Extract the [x, y] coordinate from the center of the cell holding the provided text.  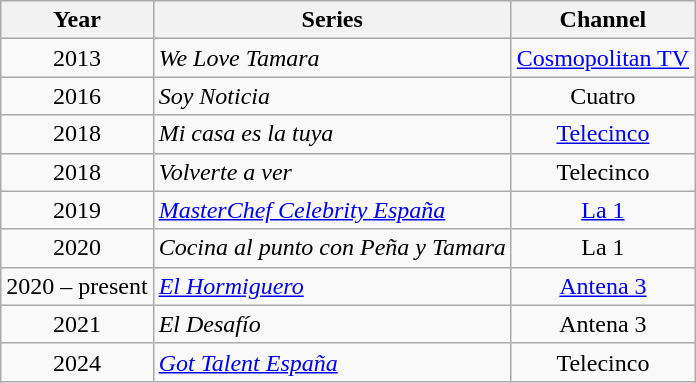
2024 [77, 362]
Got Talent España [332, 362]
2019 [77, 210]
El Hormiguero [332, 286]
Soy Noticia [332, 96]
MasterChef Celebrity España [332, 210]
Volverte a ver [332, 172]
Cuatro [602, 96]
2020 – present [77, 286]
2016 [77, 96]
2013 [77, 58]
Cocina al punto con Peña y Tamara [332, 248]
Channel [602, 20]
We Love Tamara [332, 58]
Cosmopolitan TV [602, 58]
El Desafío [332, 324]
2021 [77, 324]
Year [77, 20]
Mi casa es la tuya [332, 134]
Series [332, 20]
2020 [77, 248]
